Extract the (X, Y) coordinate from the center of the cell holding the provided text.  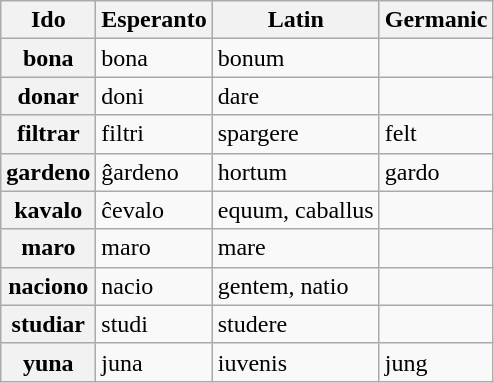
kavalo (48, 210)
mare (296, 248)
juna (154, 362)
iuvenis (296, 362)
ĉevalo (154, 210)
Latin (296, 20)
jung (436, 362)
felt (436, 134)
Germanic (436, 20)
ĝardeno (154, 172)
studi (154, 324)
gardo (436, 172)
nacio (154, 286)
dare (296, 96)
Ido (48, 20)
spargere (296, 134)
bonum (296, 58)
filtri (154, 134)
yuna (48, 362)
hortum (296, 172)
gentem, natio (296, 286)
studiar (48, 324)
doni (154, 96)
donar (48, 96)
gardeno (48, 172)
filtrar (48, 134)
Esperanto (154, 20)
naciono (48, 286)
equum, caballus (296, 210)
studere (296, 324)
